Find where the given text appears and provide that cell's center as [x, y] coordinate. 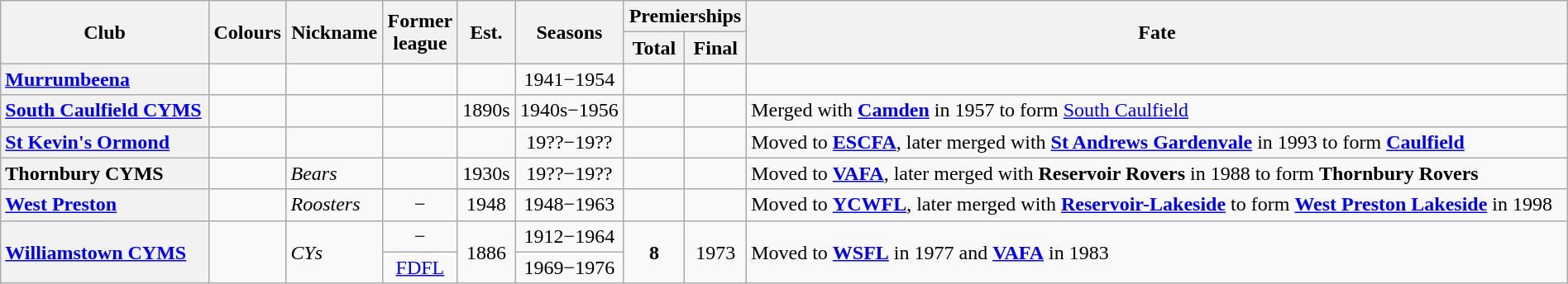
8 [654, 252]
1890s [486, 111]
1912−1964 [570, 236]
1948 [486, 205]
Moved to YCWFL, later merged with Reservoir-Lakeside to form West Preston Lakeside in 1998 [1158, 205]
Formerleague [420, 32]
1948−1963 [570, 205]
Moved to ESCFA, later merged with St Andrews Gardenvale in 1993 to form Caulfield [1158, 142]
Total [654, 48]
Colours [247, 32]
1940s−1956 [570, 111]
Murrumbeena [105, 79]
CYs [334, 252]
1969−1976 [570, 267]
Club [105, 32]
Bears [334, 173]
Moved to VAFA, later merged with Reservoir Rovers in 1988 to form Thornbury Rovers [1158, 173]
Roosters [334, 205]
1941−1954 [570, 79]
South Caulfield CYMS [105, 111]
Williamstown CYMS [105, 252]
1930s [486, 173]
Est. [486, 32]
Nickname [334, 32]
Final [716, 48]
Thornbury CYMS [105, 173]
Merged with Camden in 1957 to form South Caulfield [1158, 111]
1973 [716, 252]
1886 [486, 252]
Premierships [685, 17]
FDFL [420, 267]
Moved to WSFL in 1977 and VAFA in 1983 [1158, 252]
West Preston [105, 205]
St Kevin's Ormond [105, 142]
Seasons [570, 32]
Fate [1158, 32]
